Scan for the cell matching the given text and deliver its [x, y] coordinate at center. 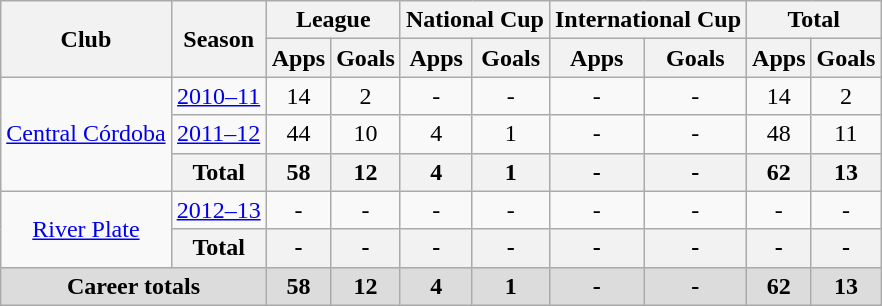
2012–13 [218, 210]
Club [86, 39]
National Cup [474, 20]
44 [298, 134]
River Plate [86, 229]
48 [779, 134]
11 [846, 134]
Career totals [134, 286]
League [333, 20]
Central Córdoba [86, 134]
10 [366, 134]
Season [218, 39]
2010–11 [218, 96]
2011–12 [218, 134]
International Cup [648, 20]
